Pinpoint the cell where the given text exists, returning its (x, y) midpoint coordinate. 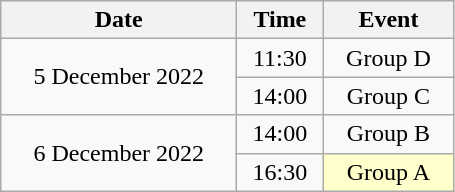
Event (388, 20)
16:30 (280, 172)
5 December 2022 (119, 77)
6 December 2022 (119, 153)
Group D (388, 58)
Group A (388, 172)
11:30 (280, 58)
Group B (388, 134)
Time (280, 20)
Group C (388, 96)
Date (119, 20)
